Extract the [X, Y] coordinate from the center of the cell holding the provided text.  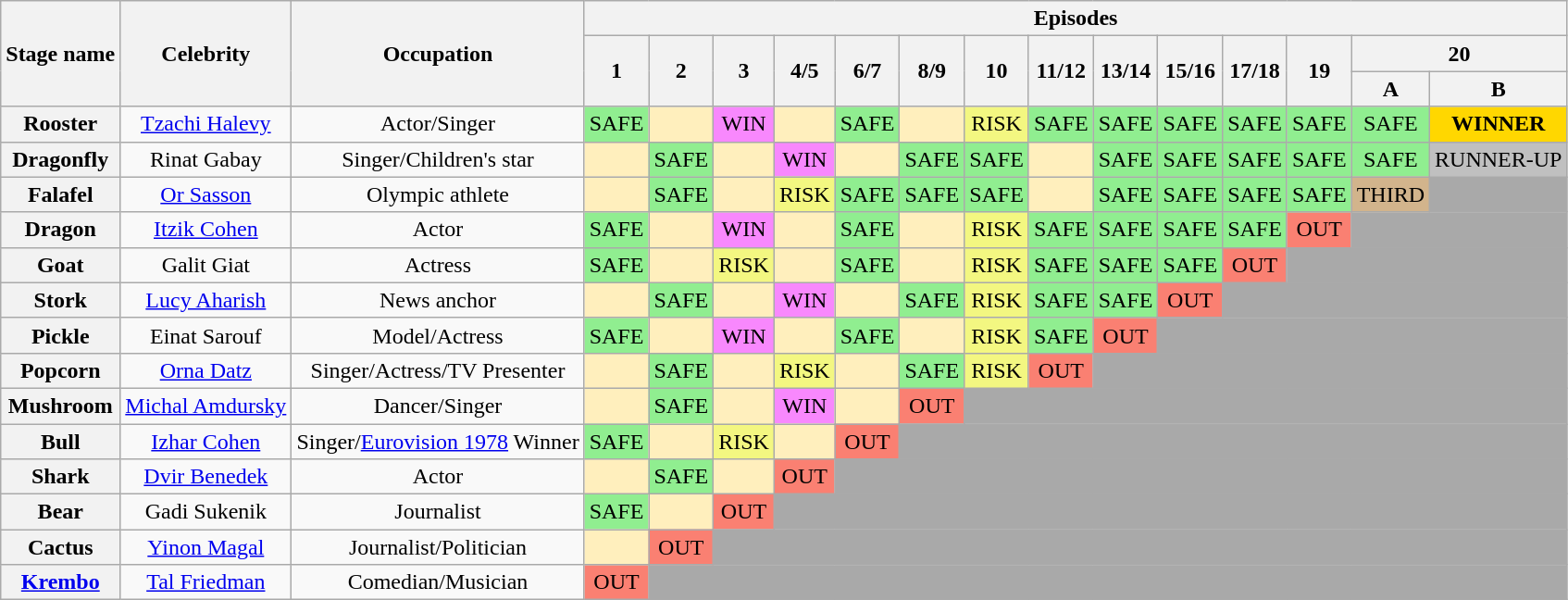
Stage name [61, 54]
Occupation [438, 54]
Actress [438, 265]
10 [997, 71]
20 [1459, 54]
Celebrity [205, 54]
Dragon [61, 230]
A [1390, 89]
Gadi Sukenik [205, 512]
Rinat Gabay [205, 159]
Singer/Actress/TV Presenter [438, 370]
Pickle [61, 335]
Model/Actress [438, 335]
Or Sasson [205, 194]
Popcorn [61, 370]
15/16 [1190, 71]
Itzik Cohen [205, 230]
THIRD [1390, 194]
17/18 [1255, 71]
Tal Friedman [205, 582]
Stork [61, 300]
Mushroom [61, 406]
Izhar Cohen [205, 442]
Yinon Magal [205, 547]
RUNNER-UP [1499, 159]
Goat [61, 265]
11/12 [1061, 71]
Dancer/Singer [438, 406]
WINNER [1499, 124]
News anchor [438, 300]
Krembo [61, 582]
Bear [61, 512]
6/7 [867, 71]
Journalist [438, 512]
8/9 [932, 71]
2 [681, 71]
3 [744, 71]
4/5 [804, 71]
Orna Datz [205, 370]
Dvir Benedek [205, 477]
Lucy Aharish [205, 300]
Cactus [61, 547]
Actor/Singer [438, 124]
Dragonfly [61, 159]
Galit Giat [205, 265]
Rooster [61, 124]
Comedian/Musician [438, 582]
Falafel [61, 194]
Episodes [1076, 19]
Singer/Eurovision 1978 Winner [438, 442]
Tzachi Halevy [205, 124]
Einat Sarouf [205, 335]
Journalist/Politician [438, 547]
1 [616, 71]
Bull [61, 442]
B [1499, 89]
13/14 [1126, 71]
Shark [61, 477]
Olympic athlete [438, 194]
Michal Amdursky [205, 406]
19 [1319, 71]
Singer/Children's star [438, 159]
